Search for the cell housing the specified text and yield its (X, Y) center coordinate. 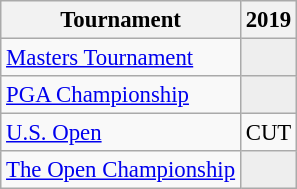
2019 (268, 20)
U.S. Open (121, 133)
CUT (268, 133)
Masters Tournament (121, 58)
Tournament (121, 20)
PGA Championship (121, 95)
The Open Championship (121, 170)
